For the text-containing cell, return its midpoint in [x, y] coordinate format. 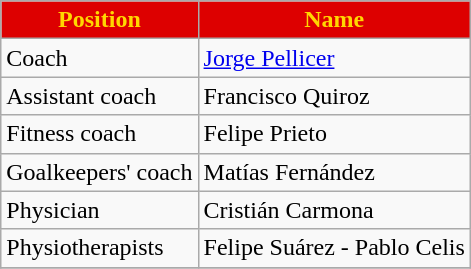
Coach [100, 58]
Fitness coach [100, 134]
Goalkeepers' coach [100, 172]
Physician [100, 210]
Physiotherapists [100, 248]
Felipe Prieto [334, 134]
Felipe Suárez - Pablo Celis [334, 248]
Matías Fernández [334, 172]
Francisco Quiroz [334, 96]
Name [334, 20]
Position [100, 20]
Cristián Carmona [334, 210]
Jorge Pellicer [334, 58]
Assistant coach [100, 96]
